Return [x, y] of the center of cell containing provided text 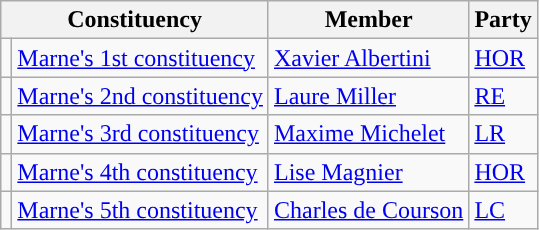
RE [503, 96]
LR [503, 134]
Party [503, 20]
Constituency [135, 20]
Marne's 2nd constituency [140, 96]
Charles de Courson [368, 210]
Maxime Michelet [368, 134]
Marne's 4th constituency [140, 172]
Xavier Albertini [368, 58]
Laure Miller [368, 96]
LC [503, 210]
Marne's 3rd constituency [140, 134]
Lise Magnier [368, 172]
Marne's 1st constituency [140, 58]
Marne's 5th constituency [140, 210]
Member [368, 20]
